Locate the cell with the specified text and output its (x, y) center coordinate. 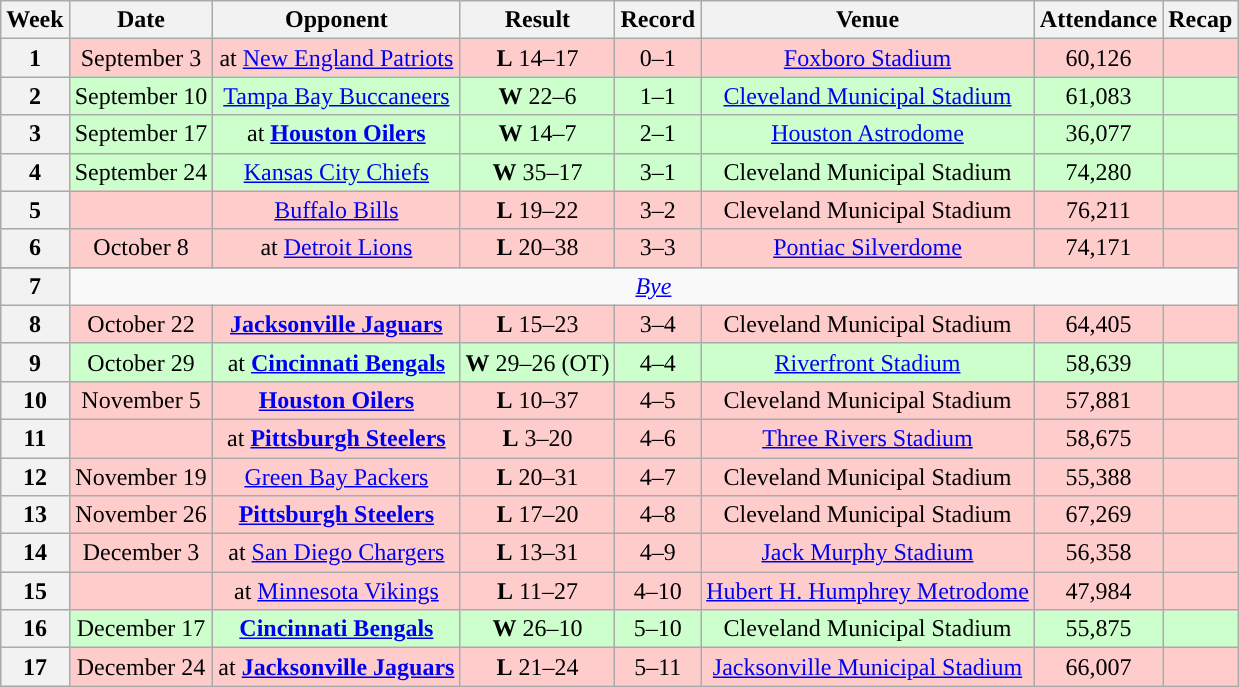
L 13–31 (538, 553)
12 (35, 477)
October 22 (141, 324)
17 (35, 667)
64,405 (1098, 324)
September 3 (141, 58)
Houston Astrodome (868, 134)
3–1 (658, 172)
6 (35, 248)
3 (35, 134)
76,211 (1098, 210)
L 20–38 (538, 248)
14 (35, 553)
October 29 (141, 362)
3–2 (658, 210)
56,358 (1098, 553)
L 17–20 (538, 515)
L 3–20 (538, 438)
55,388 (1098, 477)
Cincinnati Bengals (336, 629)
November 19 (141, 477)
3–4 (658, 324)
November 26 (141, 515)
Houston Oilers (336, 400)
Kansas City Chiefs (336, 172)
4–7 (658, 477)
Pittsburgh Steelers (336, 515)
61,083 (1098, 96)
74,280 (1098, 172)
0–1 (658, 58)
Bye (654, 286)
Hubert H. Humphrey Metrodome (868, 591)
Jack Murphy Stadium (868, 553)
67,269 (1098, 515)
8 (35, 324)
W 35–17 (538, 172)
at Pittsburgh Steelers (336, 438)
4–10 (658, 591)
5–10 (658, 629)
36,077 (1098, 134)
4–5 (658, 400)
at Jacksonville Jaguars (336, 667)
at Detroit Lions (336, 248)
W 22–6 (538, 96)
1 (35, 58)
September 17 (141, 134)
December 17 (141, 629)
11 (35, 438)
at Minnesota Vikings (336, 591)
Opponent (336, 20)
October 8 (141, 248)
4–8 (658, 515)
13 (35, 515)
5–11 (658, 667)
7 (35, 286)
4–4 (658, 362)
Foxboro Stadium (868, 58)
W 14–7 (538, 134)
57,881 (1098, 400)
Three Rivers Stadium (868, 438)
L 10–37 (538, 400)
2–1 (658, 134)
3–3 (658, 248)
2 (35, 96)
Result (538, 20)
L 19–22 (538, 210)
Recap (1200, 20)
9 (35, 362)
December 3 (141, 553)
4 (35, 172)
at Cincinnati Bengals (336, 362)
L 20–31 (538, 477)
November 5 (141, 400)
47,984 (1098, 591)
L 11–27 (538, 591)
December 24 (141, 667)
4–6 (658, 438)
1–1 (658, 96)
Jacksonville Jaguars (336, 324)
16 (35, 629)
15 (35, 591)
W 29–26 (OT) (538, 362)
Tampa Bay Buccaneers (336, 96)
September 24 (141, 172)
58,675 (1098, 438)
Attendance (1098, 20)
L 14–17 (538, 58)
W 26–10 (538, 629)
September 10 (141, 96)
at San Diego Chargers (336, 553)
Green Bay Packers (336, 477)
66,007 (1098, 667)
58,639 (1098, 362)
55,875 (1098, 629)
Buffalo Bills (336, 210)
at New England Patriots (336, 58)
74,171 (1098, 248)
L 21–24 (538, 667)
Date (141, 20)
4–9 (658, 553)
Jacksonville Municipal Stadium (868, 667)
at Houston Oilers (336, 134)
10 (35, 400)
L 15–23 (538, 324)
Pontiac Silverdome (868, 248)
Record (658, 20)
5 (35, 210)
Week (35, 20)
Riverfront Stadium (868, 362)
60,126 (1098, 58)
Venue (868, 20)
